Determine the (X, Y) coordinate at the center of the cell enclosing the given text.  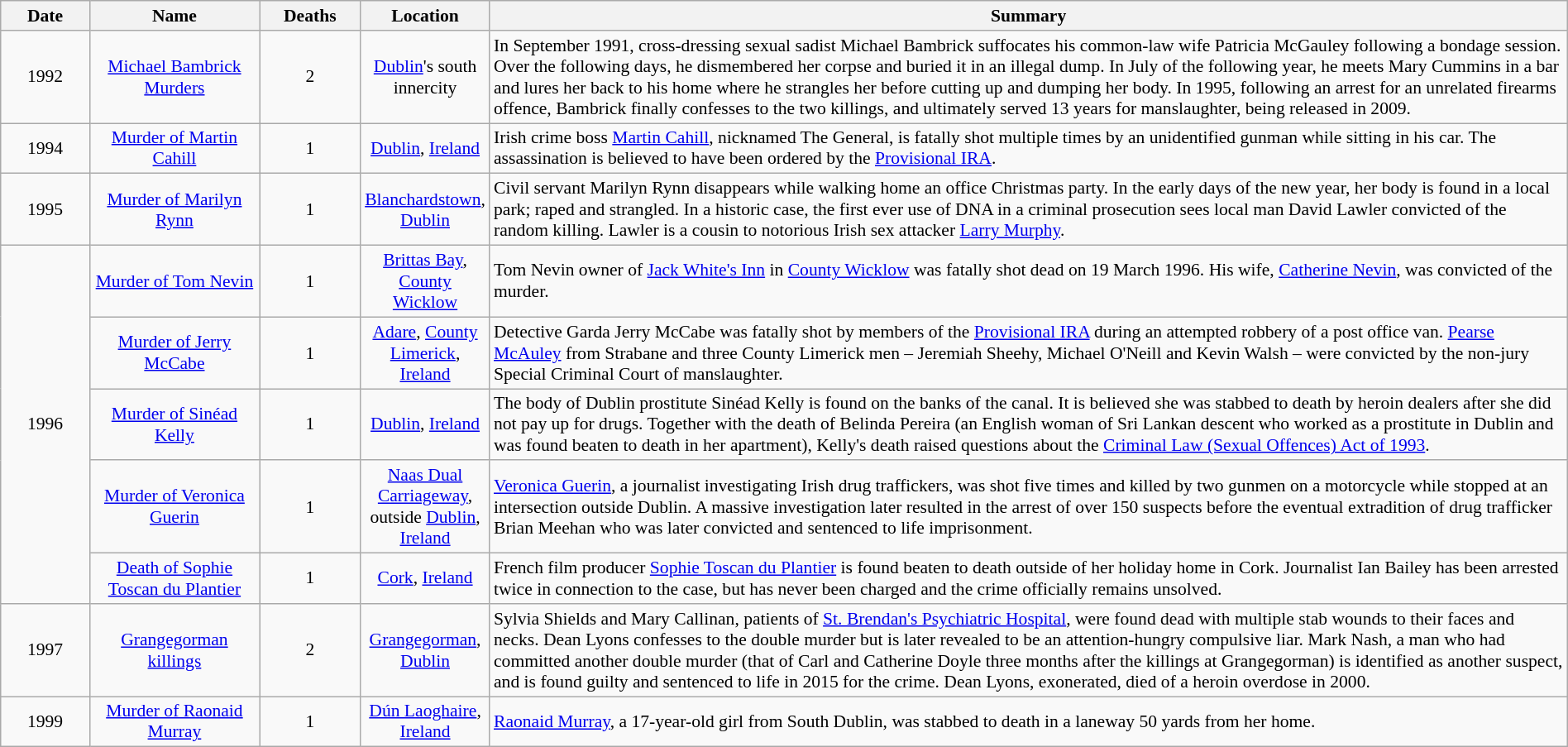
Location (425, 16)
Murder of Jerry McCabe (174, 352)
Adare, County Limerick, Ireland (425, 352)
Date (45, 16)
Grangegorman, Dublin (425, 650)
Murder of Tom Nevin (174, 281)
Tom Nevin owner of Jack White's Inn in County Wicklow was fatally shot dead on 19 March 1996. His wife, Catherine Nevin, was convicted of the murder. (1029, 281)
Raonaid Murray, a 17-year-old girl from South Dublin, was stabbed to death in a laneway 50 yards from her home. (1029, 721)
Brittas Bay, County Wicklow (425, 281)
Michael Bambrick Murders (174, 77)
1996 (45, 425)
Name (174, 16)
Death of Sophie Toscan du Plantier (174, 579)
1994 (45, 149)
1997 (45, 650)
Cork, Ireland (425, 579)
Murder of Veronica Guerin (174, 507)
1999 (45, 721)
Deaths (311, 16)
1995 (45, 210)
Murder of Sinéad Kelly (174, 425)
Naas Dual Carriageway, outside Dublin, Ireland (425, 507)
Dún Laoghaire, Ireland (425, 721)
Dublin's south innercity (425, 77)
1992 (45, 77)
Murder of Raonaid Murray (174, 721)
Grangegorman killings (174, 650)
Summary (1029, 16)
Blanchardstown, Dublin (425, 210)
Murder of Martin Cahill (174, 149)
Murder of Marilyn Rynn (174, 210)
